Return the [X, Y] coordinate for the center point of the cell that contains the specified text.  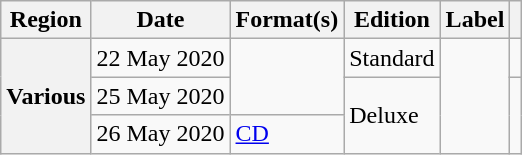
Format(s) [287, 20]
25 May 2020 [160, 96]
22 May 2020 [160, 58]
Deluxe [392, 115]
26 May 2020 [160, 134]
Label [475, 20]
Various [46, 96]
CD [287, 134]
Region [46, 20]
Edition [392, 20]
Date [160, 20]
Standard [392, 58]
